Provide the (X, Y) coordinate of the cell's center where the given text is located.  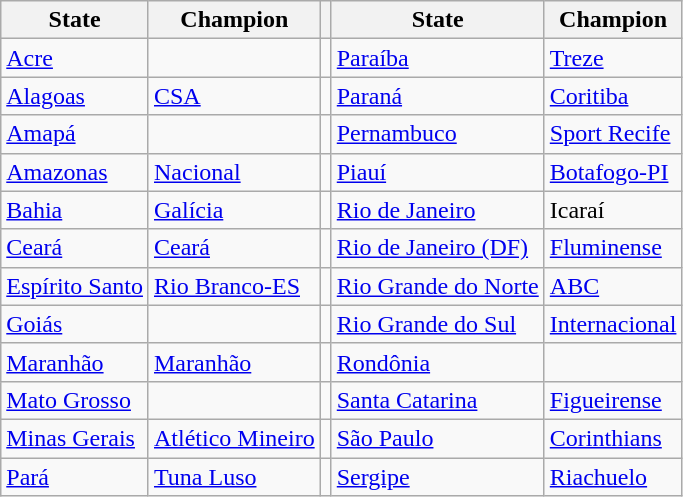
Icaraí (613, 210)
Santa Catarina (438, 400)
Atlético Mineiro (234, 438)
Figueirense (613, 400)
Amazonas (75, 172)
Acre (75, 58)
Tuna Luso (234, 477)
Paraíba (438, 58)
Paraná (438, 96)
Galícia (234, 210)
Fluminense (613, 248)
Rondônia (438, 362)
Sergipe (438, 477)
Rio Grande do Norte (438, 286)
Bahia (75, 210)
Espírito Santo (75, 286)
Rio de Janeiro (DF) (438, 248)
Treze (613, 58)
Rio de Janeiro (438, 210)
Rio Branco-ES (234, 286)
Riachuelo (613, 477)
Pernambuco (438, 134)
Goiás (75, 324)
Amapá (75, 134)
Coritiba (613, 96)
Pará (75, 477)
Rio Grande do Sul (438, 324)
Corinthians (613, 438)
Alagoas (75, 96)
São Paulo (438, 438)
Nacional (234, 172)
ABC (613, 286)
Botafogo-PI (613, 172)
Mato Grosso (75, 400)
Sport Recife (613, 134)
Internacional (613, 324)
Piauí (438, 172)
CSA (234, 96)
Minas Gerais (75, 438)
